Search for the cell housing the specified text and yield its (X, Y) center coordinate. 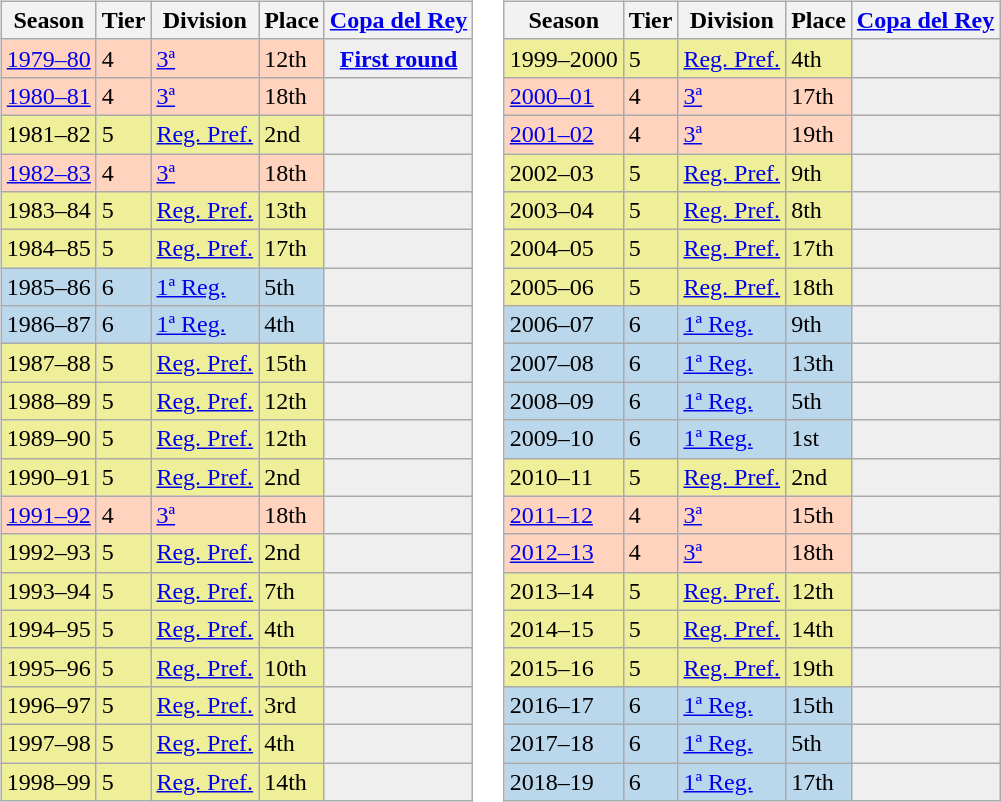
1st (819, 439)
1998–99 (48, 781)
2017–18 (564, 743)
1979–80 (48, 58)
1984–85 (48, 249)
2000–01 (564, 96)
2008–09 (564, 401)
2014–15 (564, 629)
10th (292, 667)
1983–84 (48, 211)
2012–13 (564, 553)
2005–06 (564, 287)
2004–05 (564, 249)
1985–86 (48, 287)
1994–95 (48, 629)
2011–12 (564, 515)
3rd (292, 705)
2001–02 (564, 134)
1995–96 (48, 667)
2006–07 (564, 325)
2018–19 (564, 781)
2010–11 (564, 477)
1990–91 (48, 477)
1991–92 (48, 515)
1992–93 (48, 553)
1989–90 (48, 439)
7th (292, 591)
1999–2000 (564, 58)
8th (819, 211)
1981–82 (48, 134)
1993–94 (48, 591)
2002–03 (564, 173)
2009–10 (564, 439)
1997–98 (48, 743)
1988–89 (48, 401)
2016–17 (564, 705)
2015–16 (564, 667)
2003–04 (564, 211)
1982–83 (48, 173)
1980–81 (48, 96)
First round (398, 58)
2007–08 (564, 363)
1986–87 (48, 325)
1996–97 (48, 705)
1987–88 (48, 363)
2013–14 (564, 591)
